Return [X, Y] of the center of cell containing provided text 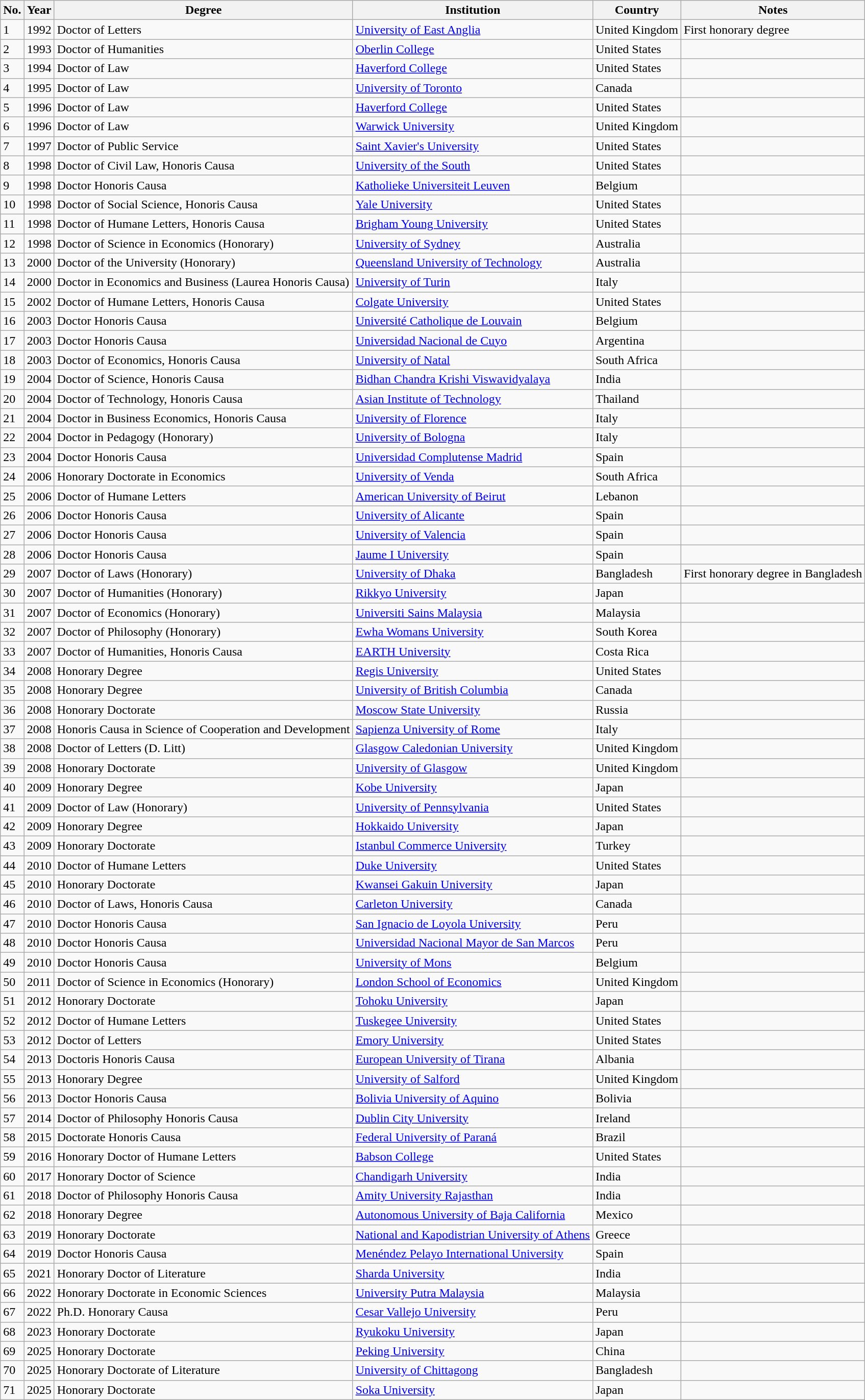
Doctor of Humanities [203, 49]
12 [12, 244]
Katholieke Universiteit Leuven [473, 185]
Emory University [473, 1040]
9 [12, 185]
Doctor in Pedagogy (Honorary) [203, 438]
50 [12, 982]
Istanbul Commerce University [473, 846]
Bidhan Chandra Krishi Viswavidyalaya [473, 379]
Moscow State University [473, 710]
38 [12, 749]
24 [12, 476]
Honorary Doctor of Humane Letters [203, 1156]
Doctor of Civil Law, Honoris Causa [203, 165]
EARTH University [473, 651]
Soka University [473, 1390]
Doctoris Honoris Causa [203, 1059]
32 [12, 632]
University of British Columbia [473, 690]
47 [12, 924]
Russia [637, 710]
Cesar Vallejo University [473, 1312]
Kwansei Gakuin University [473, 885]
South Korea [637, 632]
University of Alicante [473, 515]
No. [12, 10]
20 [12, 399]
National and Kapodistrian University of Athens [473, 1235]
46 [12, 904]
27 [12, 535]
Sapienza University of Rome [473, 729]
Dublin City University [473, 1118]
71 [12, 1390]
Sharda University [473, 1273]
Doctor of Law (Honorary) [203, 807]
Honorary Doctor of Literature [203, 1273]
Tohoku University [473, 1001]
University of Toronto [473, 88]
36 [12, 710]
2017 [39, 1176]
6 [12, 127]
1993 [39, 49]
37 [12, 729]
31 [12, 613]
69 [12, 1351]
Albania [637, 1059]
14 [12, 282]
University of Glasgow [473, 768]
University of Florence [473, 418]
23 [12, 457]
Hokkaido University [473, 826]
University of East Anglia [473, 30]
43 [12, 846]
45 [12, 885]
30 [12, 593]
Autonomous University of Baja California [473, 1215]
Universidad Nacional de Cuyo [473, 341]
2023 [39, 1332]
Bolivia University of Aquino [473, 1098]
62 [12, 1215]
18 [12, 360]
Menéndez Pelayo International University [473, 1254]
University Putra Malaysia [473, 1293]
Regis University [473, 671]
University of Salford [473, 1079]
64 [12, 1254]
59 [12, 1156]
22 [12, 438]
Doctor in Business Economics, Honoris Causa [203, 418]
2014 [39, 1118]
University of Valencia [473, 535]
56 [12, 1098]
10 [12, 204]
8 [12, 165]
26 [12, 515]
13 [12, 263]
Doctor of Economics (Honorary) [203, 613]
Costa Rica [637, 651]
40 [12, 787]
Doctor of Public Service [203, 146]
Oberlin College [473, 49]
58 [12, 1137]
Doctor of Letters (D. Litt) [203, 749]
61 [12, 1196]
39 [12, 768]
51 [12, 1001]
Universidad Nacional Mayor de San Marcos [473, 943]
57 [12, 1118]
5 [12, 107]
Doctor of Humanities, Honoris Causa [203, 651]
70 [12, 1370]
1994 [39, 68]
Thailand [637, 399]
1997 [39, 146]
Doctor of Social Science, Honoris Causa [203, 204]
Mexico [637, 1215]
63 [12, 1235]
Doctor of Laws (Honorary) [203, 574]
Warwick University [473, 127]
19 [12, 379]
Kobe University [473, 787]
Notes [773, 10]
1992 [39, 30]
65 [12, 1273]
Universidad Complutense Madrid [473, 457]
1 [12, 30]
60 [12, 1176]
1995 [39, 88]
11 [12, 224]
68 [12, 1332]
Honorary Doctorate in Economics [203, 476]
First honorary degree in Bangladesh [773, 574]
Ph.D. Honorary Causa [203, 1312]
University of Mons [473, 962]
Babson College [473, 1156]
16 [12, 321]
2002 [39, 302]
Duke University [473, 865]
Rikkyo University [473, 593]
4 [12, 88]
28 [12, 554]
Yale University [473, 204]
Ireland [637, 1118]
3 [12, 68]
66 [12, 1293]
25 [12, 496]
Chandigarh University [473, 1176]
Peking University [473, 1351]
American University of Beirut [473, 496]
Ewha Womans University [473, 632]
Saint Xavier's University [473, 146]
Universiti Sains Malaysia [473, 613]
Doctor in Economics and Business (Laurea Honoris Causa) [203, 282]
San Ignacio de Loyola University [473, 924]
University of Pennsylvania [473, 807]
University of Natal [473, 360]
7 [12, 146]
University of Chittagong [473, 1370]
53 [12, 1040]
Greece [637, 1235]
15 [12, 302]
University of Turin [473, 282]
Honorary Doctorate of Literature [203, 1370]
Argentina [637, 341]
Doctorate Honoris Causa [203, 1137]
Doctor of Economics, Honoris Causa [203, 360]
54 [12, 1059]
35 [12, 690]
Ryukoku University [473, 1332]
21 [12, 418]
Colgate University [473, 302]
Bolivia [637, 1098]
Federal University of Paraná [473, 1137]
Lebanon [637, 496]
University of Bologna [473, 438]
Turkey [637, 846]
Université Catholique de Louvain [473, 321]
42 [12, 826]
Brigham Young University [473, 224]
Honorary Doctor of Science [203, 1176]
Doctor of Philosophy (Honorary) [203, 632]
29 [12, 574]
44 [12, 865]
Doctor of Humanities (Honorary) [203, 593]
University of Sydney [473, 244]
41 [12, 807]
Brazil [637, 1137]
First honorary degree [773, 30]
55 [12, 1079]
Jaume I University [473, 554]
Tuskegee University [473, 1021]
Queensland University of Technology [473, 263]
Amity University Rajasthan [473, 1196]
University of Dhaka [473, 574]
Glasgow Caledonian University [473, 749]
Year [39, 10]
67 [12, 1312]
Asian Institute of Technology [473, 399]
China [637, 1351]
Honorary Doctorate in Economic Sciences [203, 1293]
33 [12, 651]
University of Venda [473, 476]
Degree [203, 10]
17 [12, 341]
2016 [39, 1156]
2 [12, 49]
2015 [39, 1137]
52 [12, 1021]
Doctor of the University (Honorary) [203, 263]
Carleton University [473, 904]
49 [12, 962]
Institution [473, 10]
Doctor of Laws, Honoris Causa [203, 904]
Honoris Causa in Science of Cooperation and Development [203, 729]
48 [12, 943]
Doctor of Technology, Honoris Causa [203, 399]
Doctor of Science, Honoris Causa [203, 379]
34 [12, 671]
2021 [39, 1273]
Country [637, 10]
University of the South [473, 165]
European University of Tirana [473, 1059]
London School of Economics [473, 982]
2011 [39, 982]
